For the text-containing cell, return its midpoint in (X, Y) coordinate format. 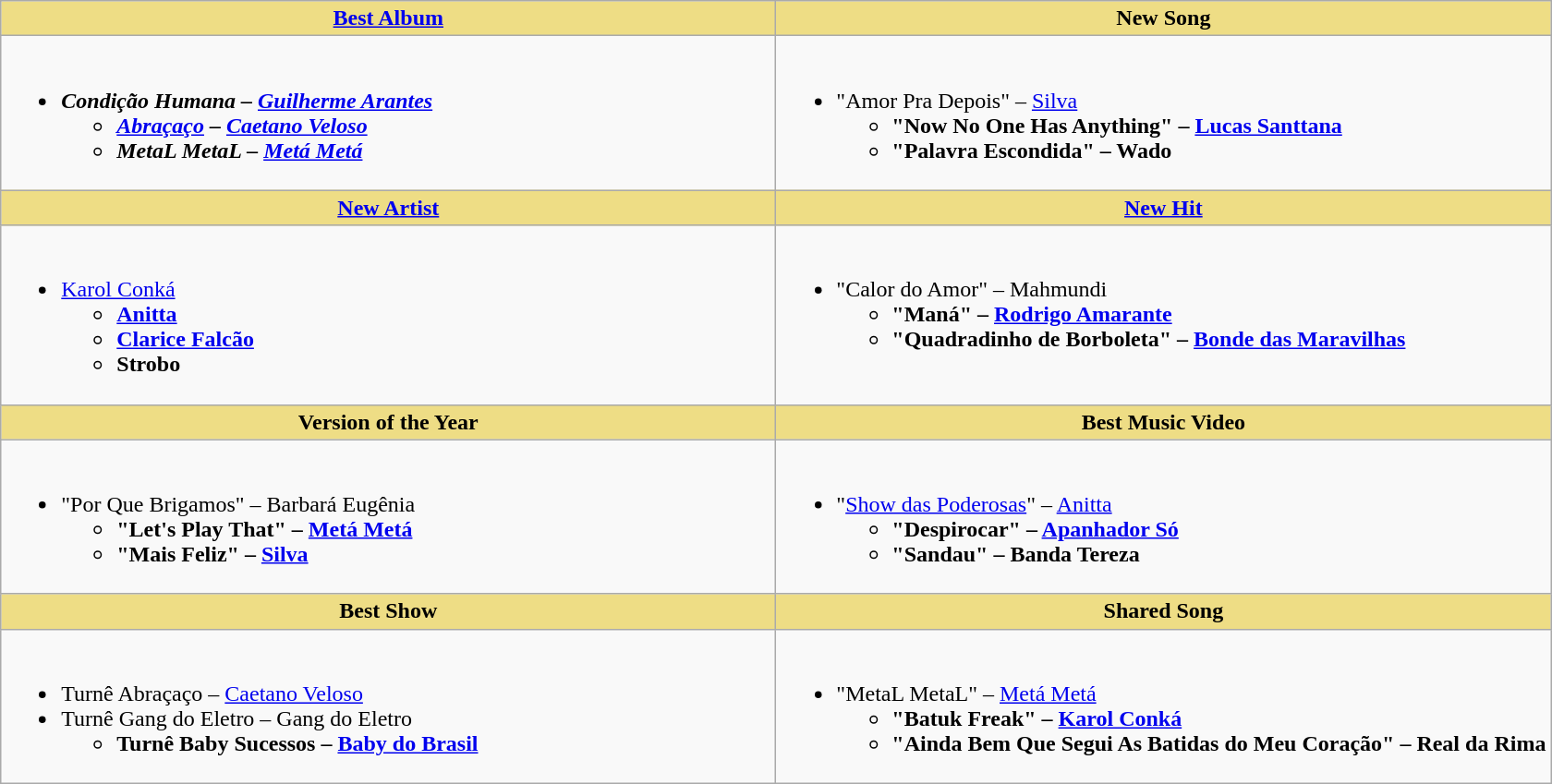
"MetaL MetaL" – Metá Metá"Batuk Freak" – Karol Conká"Ainda Bem Que Segui As Batidas do Meu Coração" – Real da Rima (1164, 706)
Shared Song (1164, 611)
Karol ConkáAnittaClarice FalcãoStrobo (388, 315)
Turnê Abraçaço – Caetano VelosoTurnê Gang do Eletro – Gang do EletroTurnê Baby Sucessos – Baby do Brasil (388, 706)
"Amor Pra Depois" – Silva"Now No One Has Anything" – Lucas Santtana"Palavra Escondida" – Wado (1164, 113)
Best Show (388, 611)
New Song (1164, 18)
Version of the Year (388, 422)
New Artist (388, 208)
Condição Humana – Guilherme ArantesAbraçaço – Caetano VelosoMetaL MetaL – Metá Metá (388, 113)
"Por Que Brigamos" – Barbará Eugênia"Let's Play That" – Metá Metá"Mais Feliz" – Silva (388, 517)
Best Album (388, 18)
"Show das Poderosas" – Anitta"Despirocar" – Apanhador Só"Sandau" – Banda Tereza (1164, 517)
New Hit (1164, 208)
Best Music Video (1164, 422)
"Calor do Amor" – Mahmundi"Maná" – Rodrigo Amarante"Quadradinho de Borboleta" – Bonde das Maravilhas (1164, 315)
